Determine the (X, Y) coordinate at the center of the cell enclosing the given text.  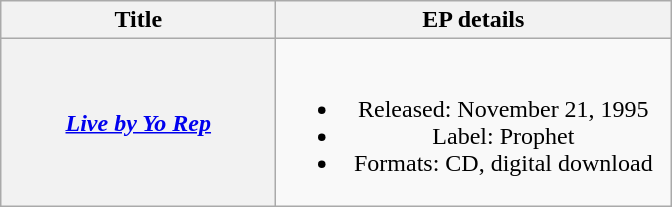
Released: November 21, 1995Label: ProphetFormats: CD, digital download (474, 122)
Title (138, 20)
EP details (474, 20)
Live by Yo Rep (138, 122)
